Output the [X, Y] coordinate of the center of the cell containing the given text.  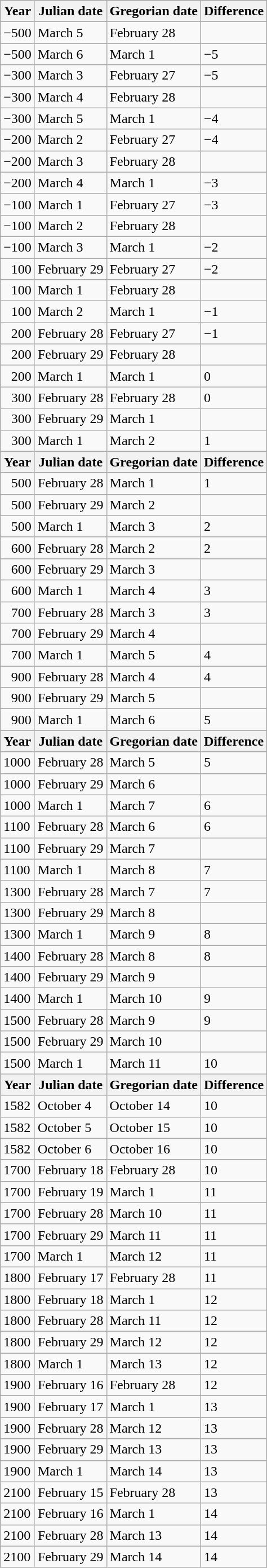
October 6 [70, 1149]
October 5 [70, 1127]
February 15 [70, 1492]
October 14 [153, 1106]
February 19 [70, 1192]
October 15 [153, 1127]
October 16 [153, 1149]
October 4 [70, 1106]
